Scan for the cell matching the given text and deliver its (X, Y) coordinate at center. 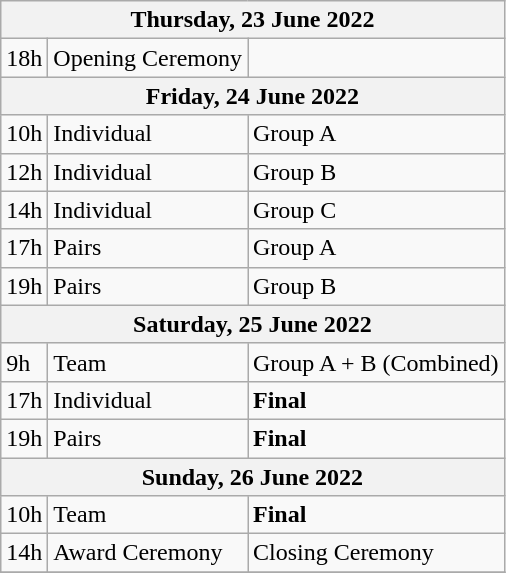
Award Ceremony (148, 553)
Friday, 24 June 2022 (252, 96)
Group A + B (Combined) (376, 362)
Group C (376, 210)
Thursday, 23 June 2022 (252, 20)
Opening Ceremony (148, 58)
9h (24, 362)
Closing Ceremony (376, 553)
12h (24, 172)
18h (24, 58)
Sunday, 26 June 2022 (252, 477)
Saturday, 25 June 2022 (252, 324)
